Capture the cell that displays the provided text and extract its [x, y] central coordinate. 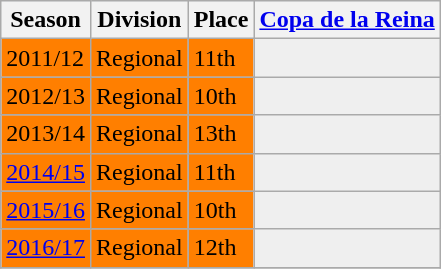
2015/16 [46, 210]
Copa de la Reina [347, 20]
2011/12 [46, 58]
Division [139, 20]
Season [46, 20]
2013/14 [46, 134]
2014/15 [46, 172]
13th [221, 134]
2012/13 [46, 96]
Place [221, 20]
2016/17 [46, 248]
12th [221, 248]
